Return the (x, y) coordinate for the center point of the cell that contains the specified text.  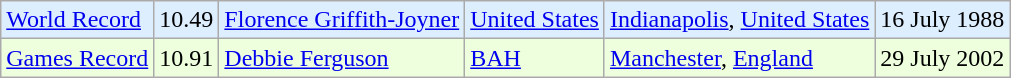
Manchester, England (739, 58)
BAH (535, 58)
16 July 1988 (942, 20)
10.91 (186, 58)
Florence Griffith-Joyner (342, 20)
29 July 2002 (942, 58)
World Record (78, 20)
Debbie Ferguson (342, 58)
10.49 (186, 20)
Indianapolis, United States (739, 20)
Games Record (78, 58)
United States (535, 20)
